Search for the cell housing the specified text and yield its [X, Y] center coordinate. 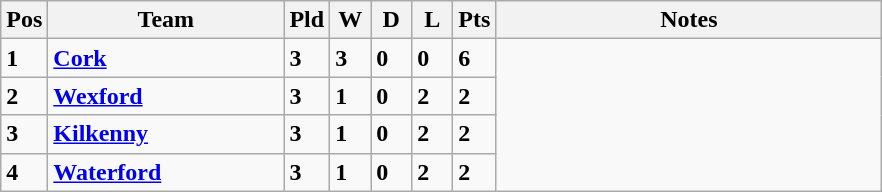
L [432, 20]
6 [474, 58]
Notes [689, 20]
Team [166, 20]
Pld [307, 20]
4 [24, 172]
Cork [166, 58]
Pts [474, 20]
W [350, 20]
D [392, 20]
Wexford [166, 96]
Pos [24, 20]
Kilkenny [166, 134]
Waterford [166, 172]
